Locate the cell with the specified text and output its (x, y) center coordinate. 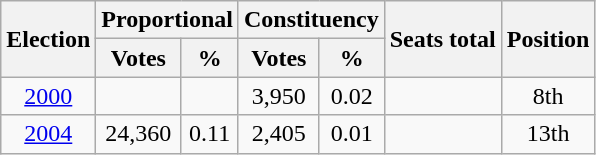
Seats total (442, 39)
13th (548, 134)
3,950 (278, 96)
8th (548, 96)
0.02 (352, 96)
Election (48, 39)
Constituency (311, 20)
24,360 (138, 134)
2,405 (278, 134)
0.01 (352, 134)
2000 (48, 96)
Position (548, 39)
2004 (48, 134)
Proportional (168, 20)
0.11 (210, 134)
